Extract the (X, Y) coordinate from the center of the cell holding the provided text.  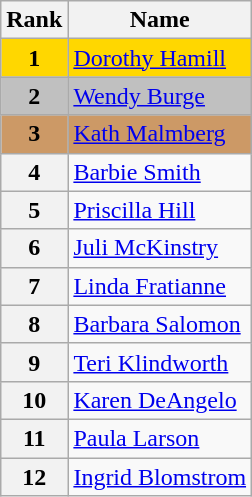
Name (160, 20)
11 (34, 438)
Linda Fratianne (160, 286)
Barbie Smith (160, 172)
3 (34, 134)
12 (34, 477)
1 (34, 58)
8 (34, 324)
6 (34, 248)
Priscilla Hill (160, 210)
5 (34, 210)
2 (34, 96)
Wendy Burge (160, 96)
7 (34, 286)
Barbara Salomon (160, 324)
Karen DeAngelo (160, 400)
4 (34, 172)
Paula Larson (160, 438)
Kath Malmberg (160, 134)
Teri Klindworth (160, 362)
Juli McKinstry (160, 248)
Ingrid Blomstrom (160, 477)
Rank (34, 20)
9 (34, 362)
10 (34, 400)
Dorothy Hamill (160, 58)
